Search for the cell housing the specified text and yield its (X, Y) center coordinate. 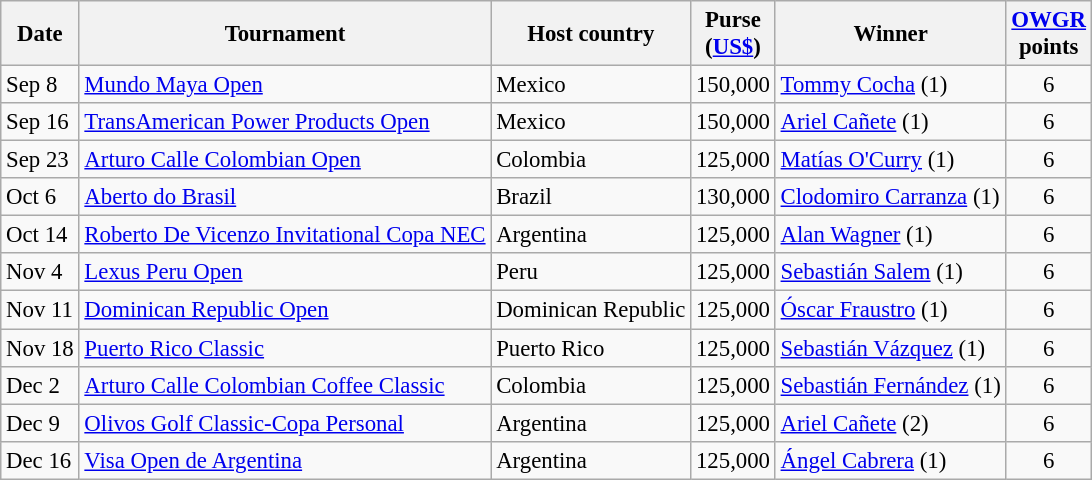
Lexus Peru Open (285, 273)
Dec 9 (40, 423)
Brazil (591, 197)
Aberto do Brasil (285, 197)
Puerto Rico (591, 348)
Dec 2 (40, 385)
Dec 16 (40, 460)
OWGRpoints (1048, 34)
Ariel Cañete (2) (890, 423)
Roberto De Vicenzo Invitational Copa NEC (285, 235)
Sep 23 (40, 160)
Host country (591, 34)
Sep 16 (40, 122)
Sebastián Vázquez (1) (890, 348)
Ángel Cabrera (1) (890, 460)
Purse(US$) (734, 34)
Tommy Cocha (1) (890, 85)
Tournament (285, 34)
Arturo Calle Colombian Coffee Classic (285, 385)
Sebastián Fernández (1) (890, 385)
Nov 18 (40, 348)
Clodomiro Carranza (1) (890, 197)
Oct 6 (40, 197)
Arturo Calle Colombian Open (285, 160)
Peru (591, 273)
Sep 8 (40, 85)
Winner (890, 34)
Matías O'Curry (1) (890, 160)
Óscar Fraustro (1) (890, 310)
Oct 14 (40, 235)
Mundo Maya Open (285, 85)
Visa Open de Argentina (285, 460)
Nov 4 (40, 273)
Puerto Rico Classic (285, 348)
130,000 (734, 197)
Nov 11 (40, 310)
Olivos Golf Classic-Copa Personal (285, 423)
Ariel Cañete (1) (890, 122)
Alan Wagner (1) (890, 235)
Dominican Republic Open (285, 310)
Date (40, 34)
Sebastián Salem (1) (890, 273)
Dominican Republic (591, 310)
TransAmerican Power Products Open (285, 122)
